Search for the cell housing the specified text and yield its (x, y) center coordinate. 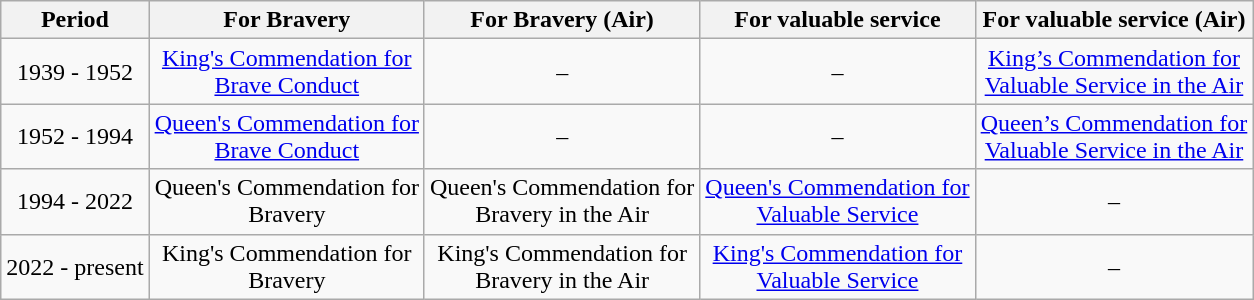
King's Commendation forValuable Service (838, 266)
King's Commendation forBravery (286, 266)
Queen’s Commendation forValuable Service in the Air (1114, 136)
For valuable service (838, 20)
Period (75, 20)
Queen's Commendation forValuable Service (838, 202)
Queen's Commendation forBravery (286, 202)
1939 - 1952 (75, 72)
2022 - present (75, 266)
Queen's Commendation forBravery in the Air (562, 202)
For Bravery (Air) (562, 20)
Queen's Commendation forBrave Conduct (286, 136)
King's Commendation forBrave Conduct (286, 72)
King’s Commendation forValuable Service in the Air (1114, 72)
For valuable service (Air) (1114, 20)
King's Commendation forBravery in the Air (562, 266)
1994 - 2022 (75, 202)
1952 - 1994 (75, 136)
For Bravery (286, 20)
